Extract the [x, y] coordinate from the center of the cell holding the provided text.  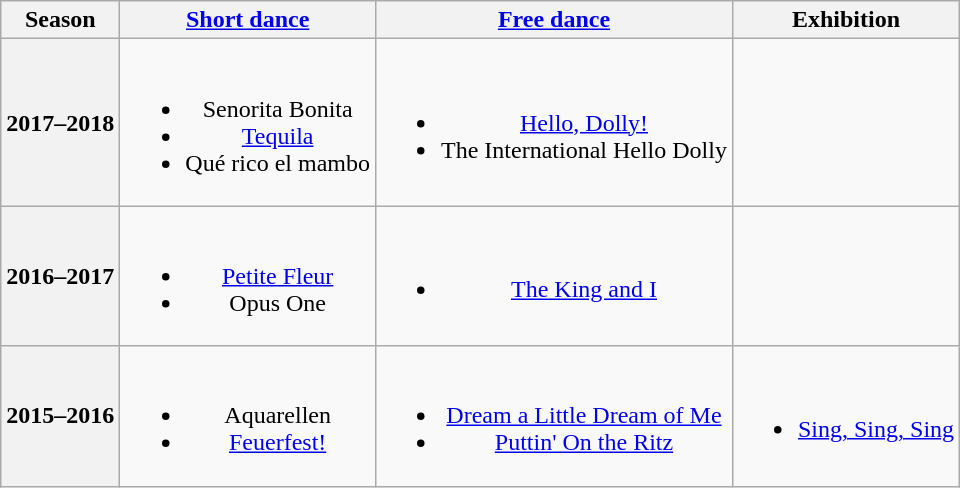
Dream a Little Dream of MePuttin' On the Ritz [554, 416]
2016–2017 [60, 276]
Season [60, 20]
Hello, Dolly! The International Hello Dolly [554, 122]
Exhibition [846, 20]
2017–2018 [60, 122]
Petite Fleur Opus One [248, 276]
The King and I [554, 276]
Senorita Bonita Tequila Qué rico el mambo [248, 122]
Short dance [248, 20]
Free dance [554, 20]
2015–2016 [60, 416]
Aquarellen Feuerfest! [248, 416]
Sing, Sing, Sing [846, 416]
